Detect which cell encompasses the target text, then output its [X, Y] center coordinate. 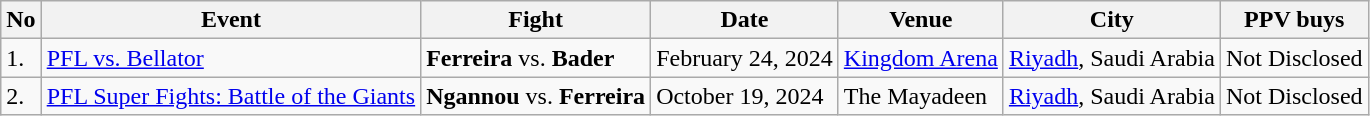
2. [21, 96]
Event [231, 20]
Ferreira vs. Bader [536, 58]
PFL vs. Bellator [231, 58]
October 19, 2024 [745, 96]
City [1112, 20]
Kingdom Arena [920, 58]
PFL Super Fights: Battle of the Giants [231, 96]
February 24, 2024 [745, 58]
Date [745, 20]
PPV buys [1294, 20]
The Mayadeen [920, 96]
1. [21, 58]
Venue [920, 20]
Fight [536, 20]
Ngannou vs. Ferreira [536, 96]
No [21, 20]
